Find where the given text appears and provide that cell's center as [X, Y] coordinate. 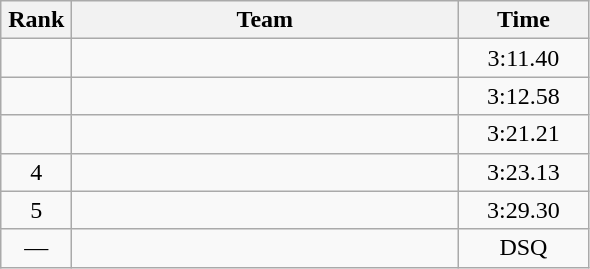
Rank [36, 20]
3:12.58 [524, 96]
DSQ [524, 248]
5 [36, 210]
3:11.40 [524, 58]
Time [524, 20]
3:29.30 [524, 210]
Team [265, 20]
3:23.13 [524, 172]
4 [36, 172]
3:21.21 [524, 134]
— [36, 248]
